Identify which cell holds the provided text, then report its [X, Y] central coordinate. 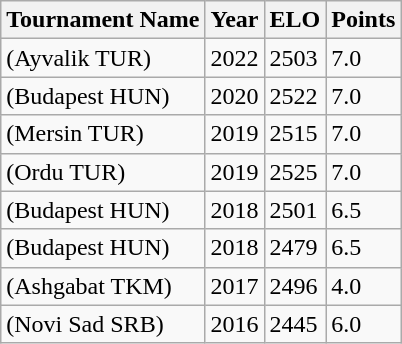
2501 [295, 210]
(Ashgabat TKM) [103, 286]
2020 [234, 96]
Points [364, 20]
Year [234, 20]
2445 [295, 324]
2522 [295, 96]
(Novi Sad SRB) [103, 324]
2022 [234, 58]
2515 [295, 134]
2479 [295, 248]
(Ayvalik TUR) [103, 58]
4.0 [364, 286]
6.0 [364, 324]
(Ordu TUR) [103, 172]
(Mersin TUR) [103, 134]
2496 [295, 286]
2525 [295, 172]
Tournament Name [103, 20]
2016 [234, 324]
ELO [295, 20]
2017 [234, 286]
2503 [295, 58]
